Capture the cell that displays the provided text and extract its (X, Y) central coordinate. 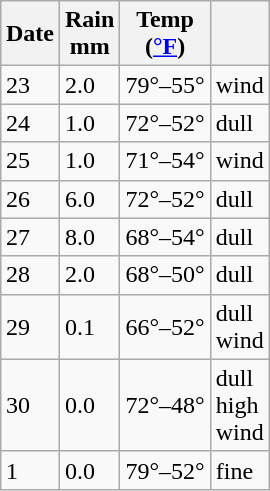
25 (30, 161)
fine (240, 470)
72°–48° (165, 405)
24 (30, 123)
79°–55° (165, 85)
Rainmm (90, 34)
0.1 (90, 326)
71°–54° (165, 161)
1 (30, 470)
68°–54° (165, 237)
66°–52° (165, 326)
79°–52° (165, 470)
23 (30, 85)
27 (30, 237)
Temp(°F) (165, 34)
68°–50° (165, 275)
Date (30, 34)
30 (30, 405)
dullwind (240, 326)
8.0 (90, 237)
26 (30, 199)
28 (30, 275)
6.0 (90, 199)
29 (30, 326)
dullhighwind (240, 405)
